From the cell containing the given text, extract its center point as [X, Y] coordinate. 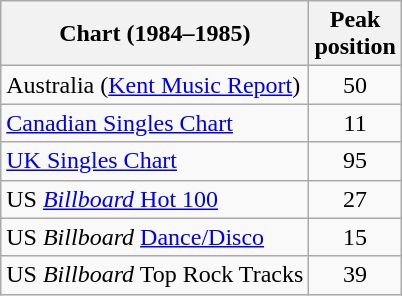
Peakposition [355, 34]
US Billboard Dance/Disco [155, 237]
95 [355, 161]
50 [355, 85]
Chart (1984–1985) [155, 34]
39 [355, 275]
US Billboard Top Rock Tracks [155, 275]
27 [355, 199]
US Billboard Hot 100 [155, 199]
15 [355, 237]
UK Singles Chart [155, 161]
Canadian Singles Chart [155, 123]
Australia (Kent Music Report) [155, 85]
11 [355, 123]
